Extract the [X, Y] coordinate from the center of the cell holding the provided text.  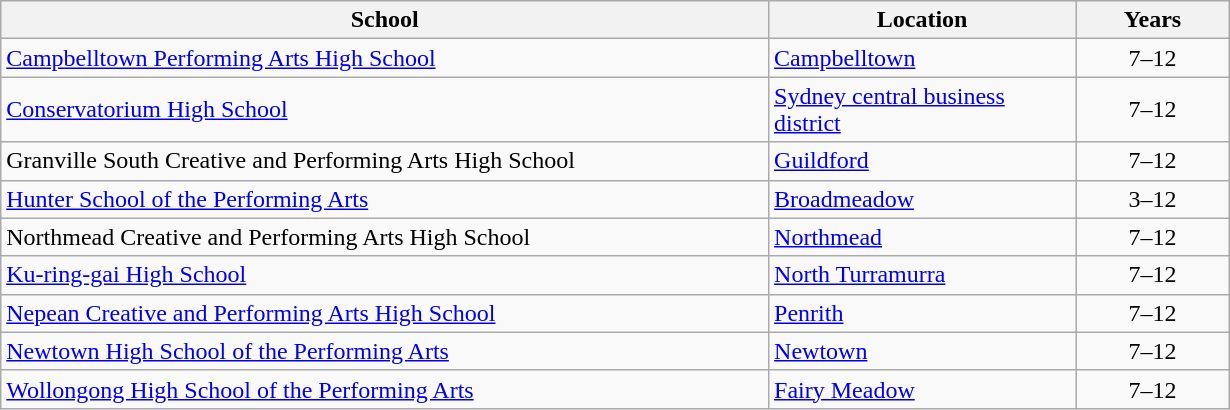
Fairy Meadow [922, 389]
Nepean Creative and Performing Arts High School [385, 313]
Newtown High School of the Performing Arts [385, 351]
Newtown [922, 351]
Years [1153, 20]
Granville South Creative and Performing Arts High School [385, 161]
Northmead Creative and Performing Arts High School [385, 237]
School [385, 20]
Conservatorium High School [385, 110]
Hunter School of the Performing Arts [385, 199]
Sydney central business district [922, 110]
Penrith [922, 313]
Wollongong High School of the Performing Arts [385, 389]
Guildford [922, 161]
Location [922, 20]
Ku-ring-gai High School [385, 275]
North Turramurra [922, 275]
Campbelltown Performing Arts High School [385, 58]
Northmead [922, 237]
Broadmeadow [922, 199]
Campbelltown [922, 58]
3–12 [1153, 199]
